Capture the cell that displays the provided text and extract its [x, y] central coordinate. 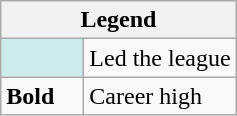
Career high [160, 96]
Bold [42, 96]
Led the league [160, 58]
Legend [118, 20]
